Search for the cell housing the specified text and yield its [x, y] center coordinate. 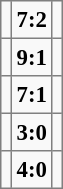
4:0 [32, 170]
7:2 [32, 20]
9:1 [32, 57]
7:1 [32, 95]
3:0 [32, 132]
